Return the (X, Y) coordinate for the center point of the cell that contains the specified text.  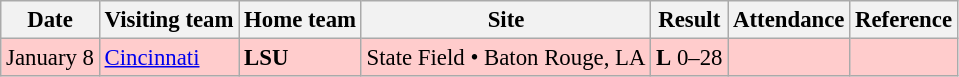
L 0–28 (690, 58)
State Field • Baton Rouge, LA (506, 58)
Home team (300, 20)
Attendance (789, 20)
Result (690, 20)
Date (50, 20)
LSU (300, 58)
Site (506, 20)
Cincinnati (168, 58)
Reference (904, 20)
Visiting team (168, 20)
January 8 (50, 58)
